Provide the (x, y) coordinate of the cell's center where the given text is located.  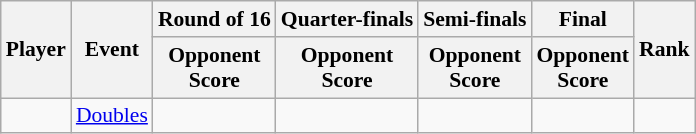
Semi-finals (474, 19)
Doubles (112, 116)
Rank (664, 50)
Player (36, 50)
Quarter-finals (347, 19)
Event (112, 50)
Final (582, 19)
Round of 16 (214, 19)
